For the text-containing cell, return its midpoint in (x, y) coordinate format. 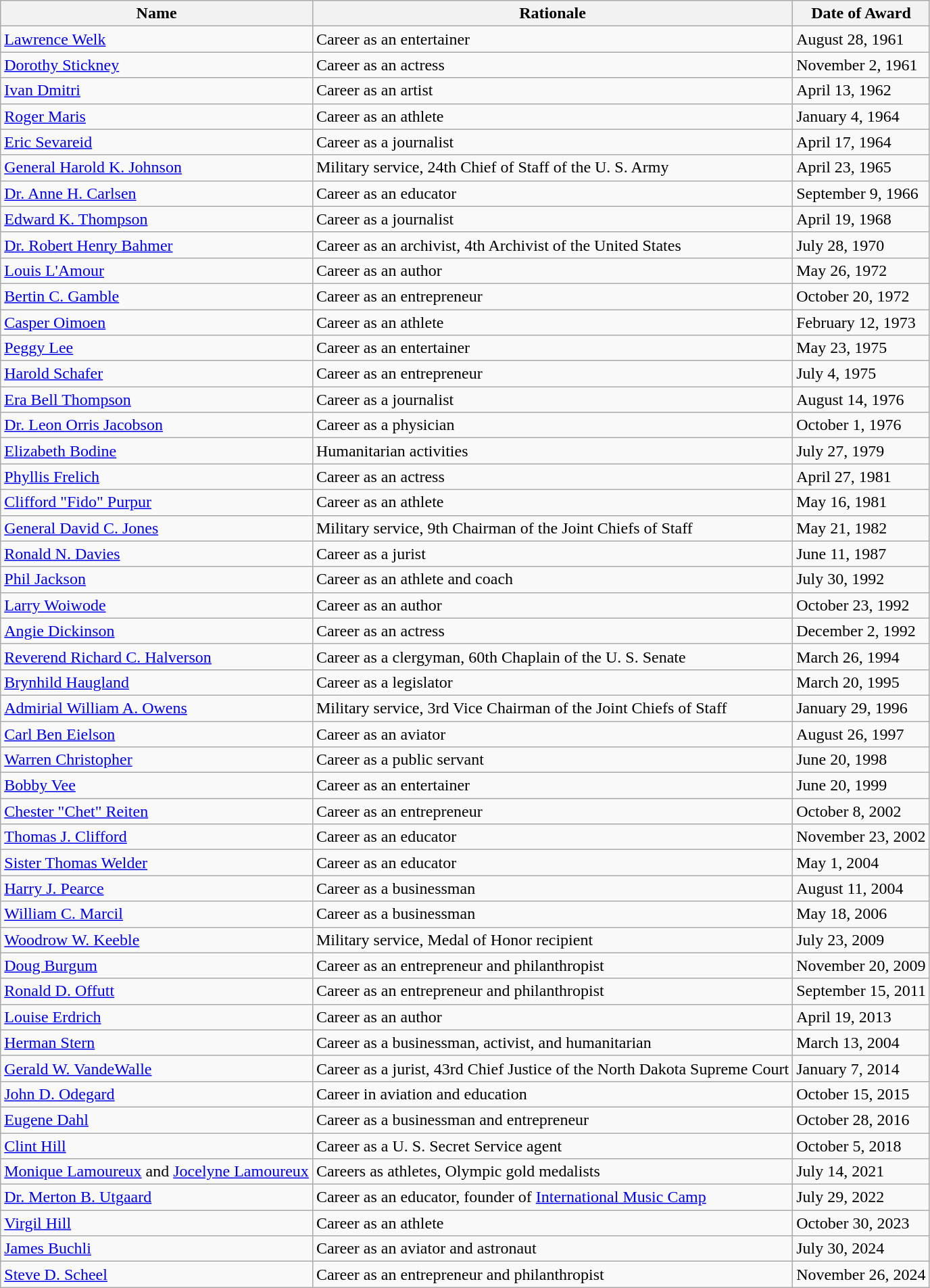
August 26, 1997 (861, 734)
Elizabeth Bodine (157, 451)
November 20, 2009 (861, 965)
Admirial William A. Owens (157, 708)
July 23, 2009 (861, 940)
General Harold K. Johnson (157, 168)
Edward K. Thompson (157, 219)
May 23, 1975 (861, 348)
May 1, 2004 (861, 863)
Career as a physician (552, 425)
Brynhild Haugland (157, 682)
Woodrow W. Keeble (157, 940)
Clint Hill (157, 1146)
June 11, 1987 (861, 554)
Sister Thomas Welder (157, 863)
October 5, 2018 (861, 1146)
Career as an artist (552, 91)
Warren Christopher (157, 760)
Career in aviation and education (552, 1094)
July 30, 2024 (861, 1249)
Military service, 24th Chief of Staff of the U. S. Army (552, 168)
Career as a U. S. Secret Service agent (552, 1146)
November 26, 2024 (861, 1274)
Career as an archivist, 4th Archivist of the United States (552, 245)
Steve D. Scheel (157, 1274)
April 17, 1964 (861, 142)
October 30, 2023 (861, 1223)
Dorothy Stickney (157, 65)
Monique Lamoureux and Jocelyne Lamoureux (157, 1172)
September 9, 1966 (861, 193)
October 8, 2002 (861, 811)
September 15, 2011 (861, 991)
Bertin C. Gamble (157, 296)
William C. Marcil (157, 914)
Eugene Dahl (157, 1120)
Eric Sevareid (157, 142)
John D. Odegard (157, 1094)
Career as a jurist (552, 554)
Career as a clergyman, 60th Chaplain of the U. S. Senate (552, 657)
July 30, 1992 (861, 579)
Thomas J. Clifford (157, 837)
Military service, Medal of Honor recipient (552, 940)
Phil Jackson (157, 579)
Reverend Richard C. Halverson (157, 657)
May 18, 2006 (861, 914)
June 20, 1999 (861, 786)
Name (157, 14)
Carl Ben Eielson (157, 734)
Peggy Lee (157, 348)
July 14, 2021 (861, 1172)
October 23, 1992 (861, 605)
August 14, 1976 (861, 400)
November 23, 2002 (861, 837)
November 2, 1961 (861, 65)
July 27, 1979 (861, 451)
April 19, 1968 (861, 219)
General David C. Jones (157, 528)
April 13, 1962 (861, 91)
April 19, 2013 (861, 1017)
Ronald D. Offutt (157, 991)
October 15, 2015 (861, 1094)
Virgil Hill (157, 1223)
Career as an aviator (552, 734)
Dr. Robert Henry Bahmer (157, 245)
May 16, 1981 (861, 502)
Career as an aviator and astronaut (552, 1249)
Rationale (552, 14)
Date of Award (861, 14)
Louise Erdrich (157, 1017)
Gerald W. VandeWalle (157, 1068)
Lawrence Welk (157, 39)
July 29, 2022 (861, 1197)
March 13, 2004 (861, 1043)
December 2, 1992 (861, 631)
October 28, 2016 (861, 1120)
July 4, 1975 (861, 374)
August 11, 2004 (861, 888)
January 4, 1964 (861, 116)
Ronald N. Davies (157, 554)
Phyllis Frelich (157, 477)
May 26, 1972 (861, 270)
Career as a public servant (552, 760)
Harold Schafer (157, 374)
Doug Burgum (157, 965)
Casper Oimoen (157, 323)
Harry J. Pearce (157, 888)
Career as a legislator (552, 682)
Humanitarian activities (552, 451)
Ivan Dmitri (157, 91)
Herman Stern (157, 1043)
Bobby Vee (157, 786)
Dr. Merton B. Utgaard (157, 1197)
Career as an athlete and coach (552, 579)
Career as a businessman, activist, and humanitarian (552, 1043)
Larry Woiwode (157, 605)
Careers as athletes, Olympic gold medalists (552, 1172)
Career as an educator, founder of International Music Camp (552, 1197)
Military service, 9th Chairman of the Joint Chiefs of Staff (552, 528)
Chester "Chet" Reiten (157, 811)
March 20, 1995 (861, 682)
Louis L'Amour (157, 270)
Era Bell Thompson (157, 400)
Dr. Leon Orris Jacobson (157, 425)
August 28, 1961 (861, 39)
April 23, 1965 (861, 168)
May 21, 1982 (861, 528)
Angie Dickinson (157, 631)
Career as a businessman and entrepreneur (552, 1120)
October 1, 1976 (861, 425)
January 7, 2014 (861, 1068)
Roger Maris (157, 116)
February 12, 1973 (861, 323)
October 20, 1972 (861, 296)
Clifford "Fido" Purpur (157, 502)
January 29, 1996 (861, 708)
James Buchli (157, 1249)
Dr. Anne H. Carlsen (157, 193)
Military service, 3rd Vice Chairman of the Joint Chiefs of Staff (552, 708)
Career as a jurist, 43rd Chief Justice of the North Dakota Supreme Court (552, 1068)
July 28, 1970 (861, 245)
June 20, 1998 (861, 760)
March 26, 1994 (861, 657)
April 27, 1981 (861, 477)
